Scan for the cell matching the given text and deliver its (x, y) coordinate at center. 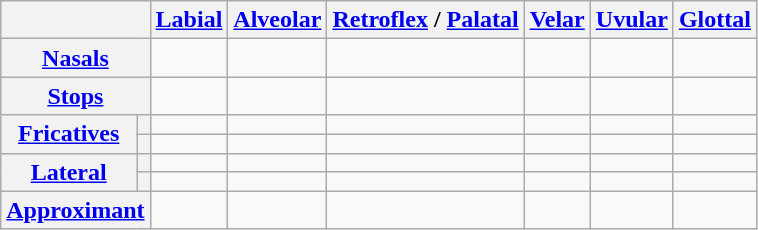
Uvular (632, 20)
Lateral (69, 172)
Alveolar (278, 20)
Glottal (714, 20)
Retroflex / Palatal (426, 20)
Velar (557, 20)
Labial (189, 20)
Stops (76, 96)
Fricatives (69, 134)
Nasals (76, 58)
Approximant (76, 210)
